Locate the cell with the specified text and output its [x, y] center coordinate. 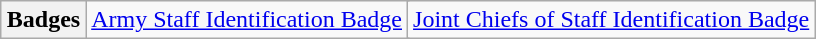
Joint Chiefs of Staff Identification Badge [612, 20]
Badges [43, 20]
Army Staff Identification Badge [247, 20]
